Return (x, y) of the center of cell containing provided text 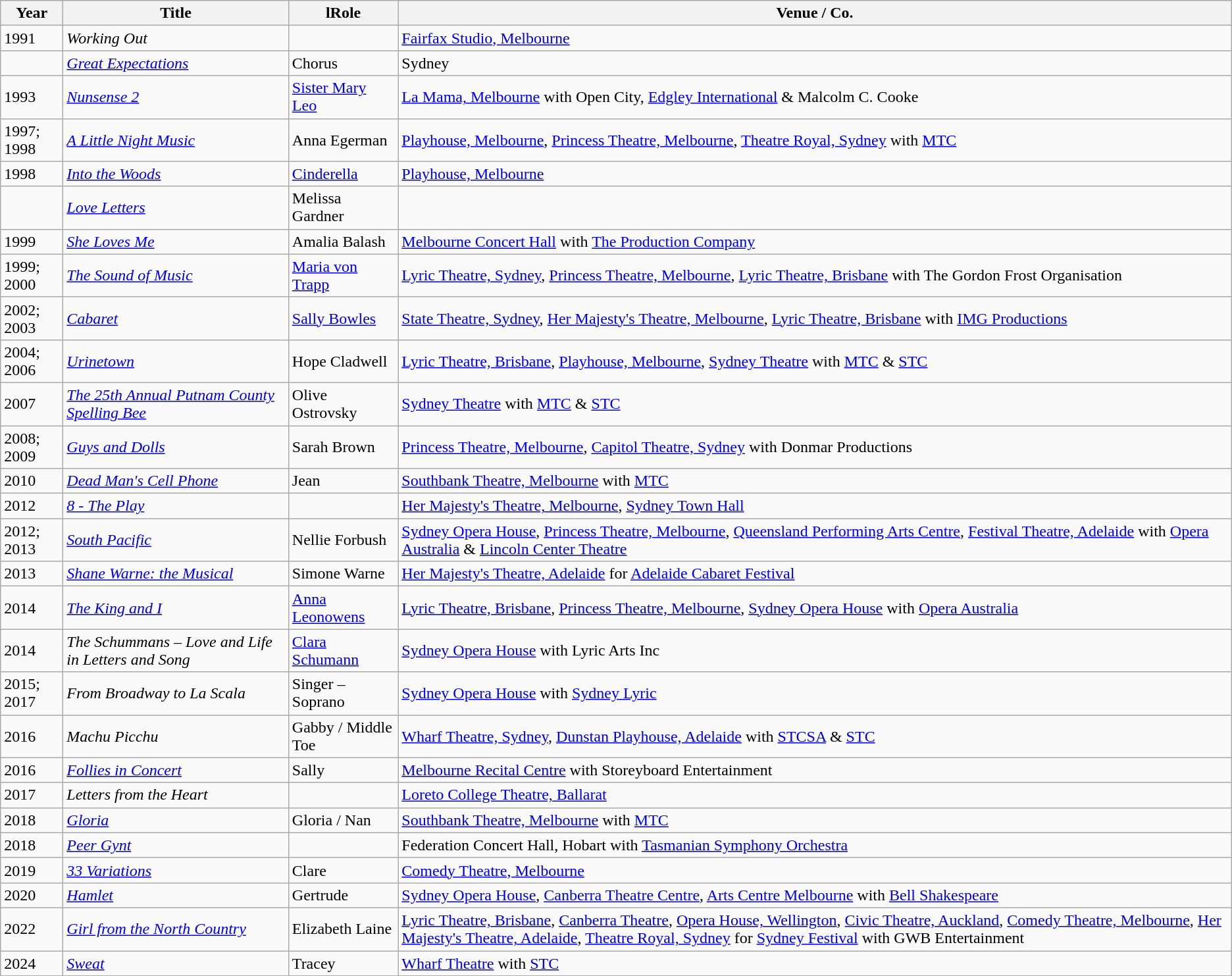
Melbourne Concert Hall with The Production Company (815, 242)
The Schummans – Love and Life in Letters and Song (176, 650)
1997; 1998 (32, 140)
Venue / Co. (815, 13)
Chorus (344, 63)
1993 (32, 97)
Cabaret (176, 319)
Sweat (176, 963)
Olive Ostrovsky (344, 404)
Simone Warne (344, 574)
Nellie Forbush (344, 540)
2019 (32, 870)
Sydney (815, 63)
Gloria (176, 820)
South Pacific (176, 540)
2020 (32, 895)
Lyric Theatre, Brisbane, Playhouse, Melbourne, Sydney Theatre with MTC & STC (815, 361)
Princess Theatre, Melbourne, Capitol Theatre, Sydney with Donmar Productions (815, 446)
Sally Bowles (344, 319)
Anna Egerman (344, 140)
Sally (344, 770)
Hope Cladwell (344, 361)
The 25th Annual Putnam County Spelling Bee (176, 404)
Letters from the Heart (176, 795)
1999; 2000 (32, 275)
Love Letters (176, 208)
Sister Mary Leo (344, 97)
Anna Leonowens (344, 608)
The King and I (176, 608)
Gertrude (344, 895)
Melissa Gardner (344, 208)
2004; 2006 (32, 361)
Urinetown (176, 361)
2008; 2009 (32, 446)
1999 (32, 242)
Gabby / Middle Toe (344, 736)
Tracey (344, 963)
Comedy Theatre, Melbourne (815, 870)
Wharf Theatre with STC (815, 963)
The Sound of Music (176, 275)
2007 (32, 404)
Sydney Opera House with Lyric Arts Inc (815, 650)
Elizabeth Laine (344, 929)
La Mama, Melbourne with Open City, Edgley International & Malcolm C. Cooke (815, 97)
2022 (32, 929)
Peer Gynt (176, 845)
Working Out (176, 38)
2002; 2003 (32, 319)
1991 (32, 38)
Jean (344, 481)
Sydney Opera House, Canberra Theatre Centre, Arts Centre Melbourne with Bell Shakespeare (815, 895)
1998 (32, 174)
Amalia Balash (344, 242)
Clare (344, 870)
Fairfax Studio, Melbourne (815, 38)
2024 (32, 963)
Sydney Theatre with MTC & STC (815, 404)
Machu Picchu (176, 736)
Nunsense 2 (176, 97)
8 - The Play (176, 506)
Playhouse, Melbourne (815, 174)
Loreto College Theatre, Ballarat (815, 795)
2015; 2017 (32, 694)
2017 (32, 795)
Sarah Brown (344, 446)
Gloria / Nan (344, 820)
Her Majesty's Theatre, Adelaide for Adelaide Cabaret Festival (815, 574)
2010 (32, 481)
Wharf Theatre, Sydney, Dunstan Playhouse, Adelaide with STCSA & STC (815, 736)
Lyric Theatre, Brisbane, Princess Theatre, Melbourne, Sydney Opera House with Opera Australia (815, 608)
33 Variations (176, 870)
Year (32, 13)
Melbourne Recital Centre with Storeyboard Entertainment (815, 770)
Guys and Dolls (176, 446)
Follies in Concert (176, 770)
State Theatre, Sydney, Her Majesty's Theatre, Melbourne, Lyric Theatre, Brisbane with IMG Productions (815, 319)
Lyric Theatre, Sydney, Princess Theatre, Melbourne, Lyric Theatre, Brisbane with The Gordon Frost Organisation (815, 275)
Playhouse, Melbourne, Princess Theatre, Melbourne, Theatre Royal, Sydney with MTC (815, 140)
Maria von Trapp (344, 275)
Hamlet (176, 895)
Cinderella (344, 174)
Great Expectations (176, 63)
Singer – Soprano (344, 694)
Clara Schumann (344, 650)
Shane Warne: the Musical (176, 574)
Her Majesty's Theatre, Melbourne, Sydney Town Hall (815, 506)
lRole (344, 13)
Sydney Opera House with Sydney Lyric (815, 694)
Girl from the North Country (176, 929)
Dead Man's Cell Phone (176, 481)
A Little Night Music (176, 140)
Into the Woods (176, 174)
Title (176, 13)
2013 (32, 574)
2012 (32, 506)
From Broadway to La Scala (176, 694)
She Loves Me (176, 242)
Federation Concert Hall, Hobart with Tasmanian Symphony Orchestra (815, 845)
2012; 2013 (32, 540)
